Identify which cell holds the provided text, then report its (x, y) central coordinate. 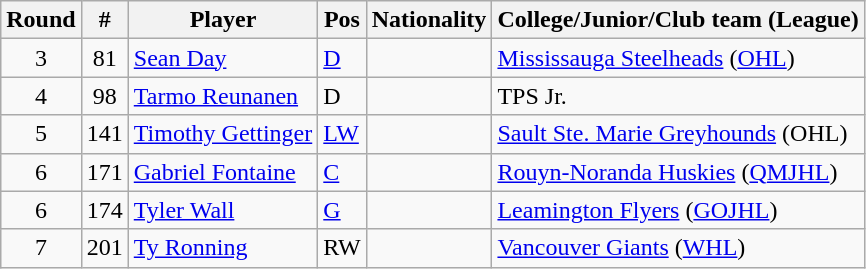
141 (104, 134)
Round (41, 20)
Pos (342, 20)
81 (104, 58)
3 (41, 58)
Ty Ronning (223, 248)
LW (342, 134)
Rouyn-Noranda Huskies (QMJHL) (678, 172)
Vancouver Giants (WHL) (678, 248)
RW (342, 248)
Nationality (429, 20)
4 (41, 96)
Gabriel Fontaine (223, 172)
201 (104, 248)
G (342, 210)
Player (223, 20)
98 (104, 96)
Sean Day (223, 58)
Leamington Flyers (GOJHL) (678, 210)
Sault Ste. Marie Greyhounds (OHL) (678, 134)
7 (41, 248)
Tyler Wall (223, 210)
College/Junior/Club team (League) (678, 20)
174 (104, 210)
# (104, 20)
Mississauga Steelheads (OHL) (678, 58)
171 (104, 172)
TPS Jr. (678, 96)
Timothy Gettinger (223, 134)
Tarmo Reunanen (223, 96)
5 (41, 134)
C (342, 172)
